Determine the [X, Y] coordinate at the center of the cell enclosing the given text.  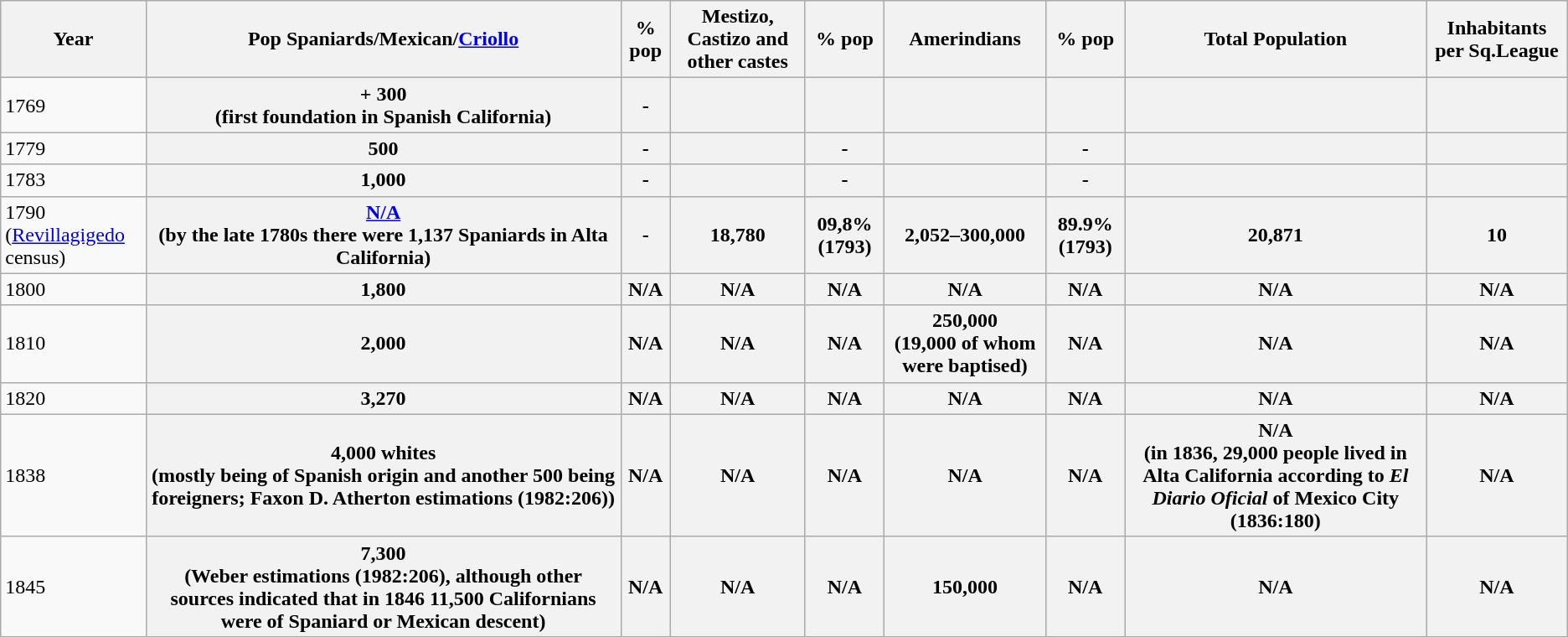
1810 [74, 344]
2,052–300,000 [965, 235]
N/A (by the late 1780s there were 1,137 Spaniards in Alta California) [384, 235]
500 [384, 148]
20,871 [1276, 235]
150,000 [965, 587]
1,800 [384, 289]
3,270 [384, 398]
1769 [74, 106]
1,000 [384, 180]
Total Population [1276, 39]
Amerindians [965, 39]
Pop Spaniards/Mexican/Criollo [384, 39]
09,8% (1793) [844, 235]
1783 [74, 180]
N/A (in 1836, 29,000 people lived in Alta California according to El Diario Oficial of Mexico City (1836:180) [1276, 475]
1790 (Revillagigedo census) [74, 235]
10 [1498, 235]
7,300 (Weber estimations (1982:206), although other sources indicated that in 1846 11,500 Californians were of Spaniard or Mexican descent) [384, 587]
1838 [74, 475]
1800 [74, 289]
2,000 [384, 344]
Mestizo, Castizo and other castes [737, 39]
250,000(19,000 of whom were baptised) [965, 344]
1820 [74, 398]
4,000 whites(mostly being of Spanish origin and another 500 being foreigners; Faxon D. Atherton estimations (1982:206)) [384, 475]
1845 [74, 587]
1779 [74, 148]
Year [74, 39]
Inhabitants per Sq.League [1498, 39]
18,780 [737, 235]
+ 300 (first foundation in Spanish California) [384, 106]
89.9% (1793) [1086, 235]
